Find where the given text appears and provide that cell's center as [x, y] coordinate. 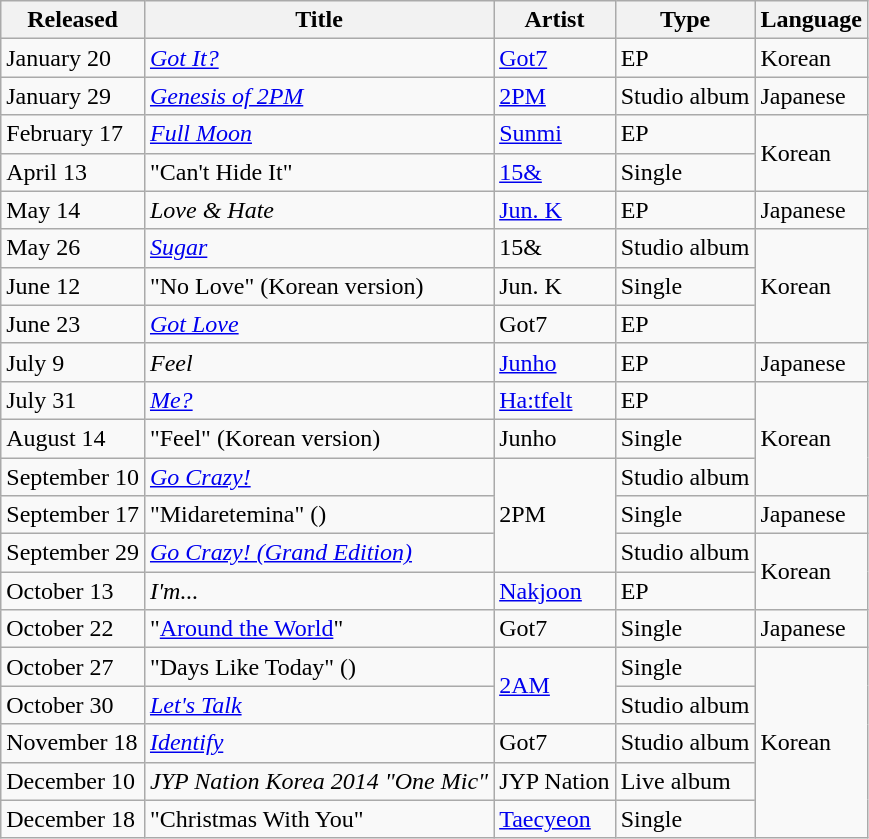
Let's Talk [318, 705]
Live album [685, 781]
"Midaretemina" () [318, 515]
JYP Nation [555, 781]
Identify [318, 743]
May 26 [73, 248]
Language [811, 20]
February 17 [73, 134]
Me? [318, 400]
December 18 [73, 819]
Title [318, 20]
October 22 [73, 629]
July 31 [73, 400]
JYP Nation Korea 2014 "One Mic" [318, 781]
December 10 [73, 781]
Sunmi [555, 134]
Artist [555, 20]
Go Crazy! [318, 477]
"Can't Hide It" [318, 172]
Full Moon [318, 134]
September 29 [73, 553]
Taecyeon [555, 819]
September 17 [73, 515]
Feel [318, 362]
Released [73, 20]
"No Love" (Korean version) [318, 286]
January 20 [73, 58]
Sugar [318, 248]
Go Crazy! (Grand Edition) [318, 553]
"Feel" (Korean version) [318, 438]
November 18 [73, 743]
Genesis of 2PM [318, 96]
October 30 [73, 705]
September 10 [73, 477]
Type [685, 20]
August 14 [73, 438]
October 13 [73, 591]
Ha:tfelt [555, 400]
June 23 [73, 324]
I'm... [318, 591]
May 14 [73, 210]
Got It? [318, 58]
April 13 [73, 172]
Nakjoon [555, 591]
"Christmas With You" [318, 819]
January 29 [73, 96]
Love & Hate [318, 210]
July 9 [73, 362]
June 12 [73, 286]
Got Love [318, 324]
"Days Like Today" () [318, 667]
2AM [555, 686]
"Around the World" [318, 629]
October 27 [73, 667]
